Pinpoint the cell where the given text exists, returning its (x, y) midpoint coordinate. 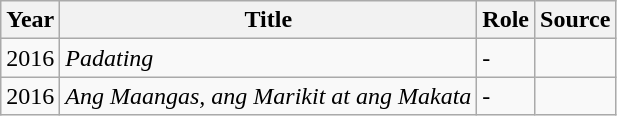
Padating (268, 58)
Year (30, 20)
Title (268, 20)
Ang Maangas, ang Marikit at ang Makata (268, 96)
Role (506, 20)
Source (576, 20)
